Pinpoint the cell where the given text exists, returning its (X, Y) midpoint coordinate. 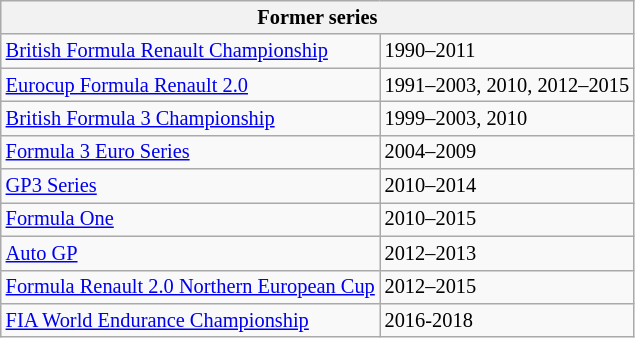
2010–2015 (507, 219)
2012–2013 (507, 253)
British Formula 3 Championship (190, 118)
British Formula Renault Championship (190, 51)
Former series (318, 17)
Eurocup Formula Renault 2.0 (190, 85)
1990–2011 (507, 51)
GP3 Series (190, 186)
2012–2015 (507, 287)
Auto GP (190, 253)
FIA World Endurance Championship (190, 320)
Formula Renault 2.0 Northern European Cup (190, 287)
2010–2014 (507, 186)
Formula 3 Euro Series (190, 152)
2016-2018 (507, 320)
1991–2003, 2010, 2012–2015 (507, 85)
1999–2003, 2010 (507, 118)
2004–2009 (507, 152)
Formula One (190, 219)
